Search for the cell housing the specified text and yield its [x, y] center coordinate. 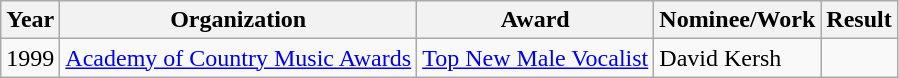
Academy of Country Music Awards [238, 58]
Year [30, 20]
Award [536, 20]
David Kersh [738, 58]
1999 [30, 58]
Organization [238, 20]
Top New Male Vocalist [536, 58]
Nominee/Work [738, 20]
Result [859, 20]
